Return the (x, y) coordinate for the center point of the cell that contains the specified text.  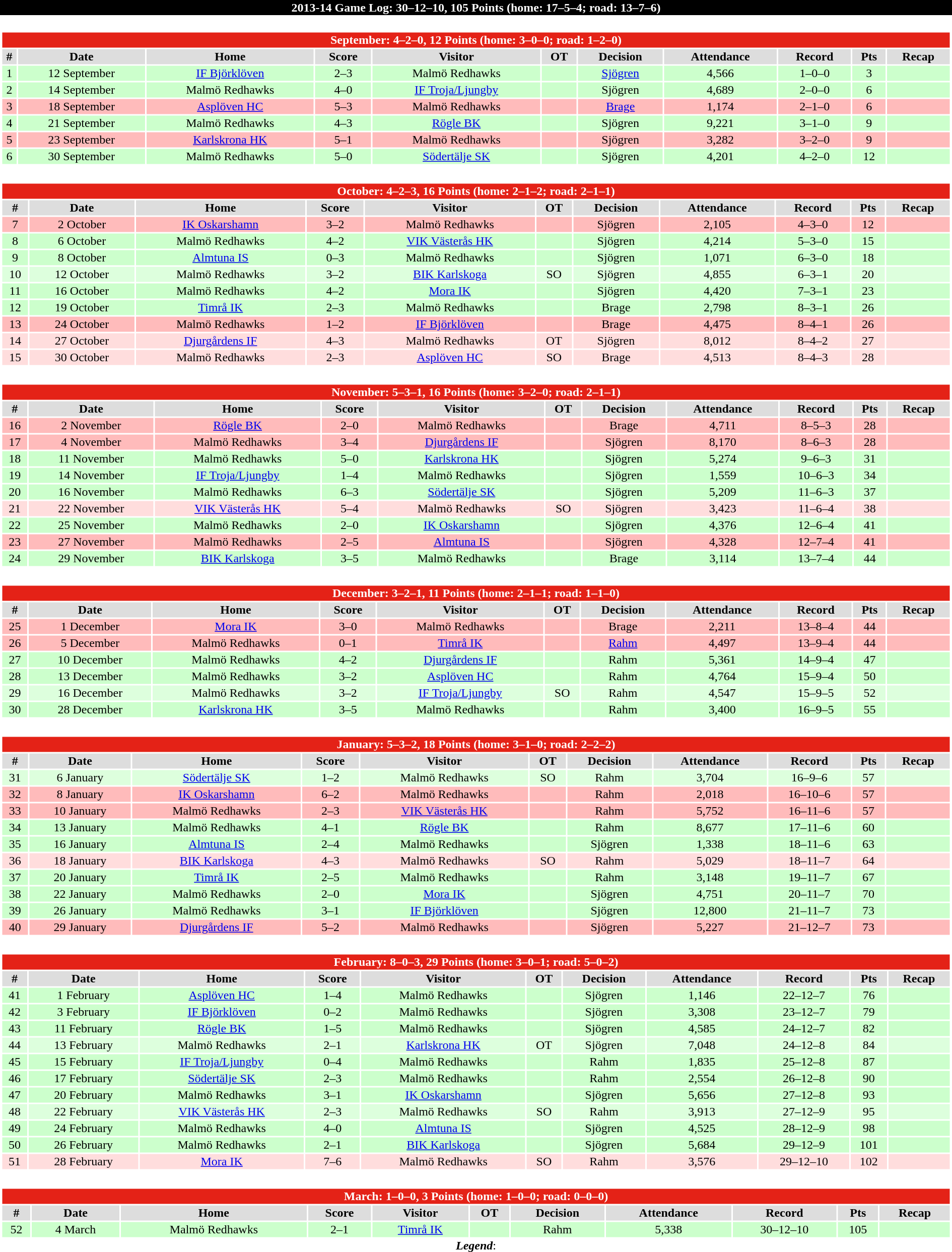
March: 1–0–0, 3 Points (home: 1–0–0; road: 0–0–0) (475, 1197)
48 (14, 1112)
13–7–4 (816, 559)
25 (15, 626)
51 (14, 1161)
6–3 (350, 492)
18 September (81, 106)
8–4–2 (813, 341)
18 January (80, 861)
5–3 (344, 106)
4,497 (722, 643)
46 (14, 1079)
7–3–1 (813, 291)
2 November (91, 426)
67 (868, 877)
16–9–5 (816, 710)
4,547 (722, 693)
1,835 (702, 1062)
1,071 (717, 257)
70 (868, 894)
1,174 (720, 106)
27 November (91, 542)
15–9–5 (816, 693)
7 (15, 224)
43 (14, 1028)
21 (15, 508)
5,752 (710, 811)
14 September (81, 90)
3–2–0 (815, 140)
4,475 (717, 324)
5,227 (710, 928)
3–1–0 (815, 123)
8,677 (710, 828)
3,308 (702, 1012)
42 (14, 1012)
23–12–7 (804, 1012)
8,170 (723, 442)
4 November (91, 442)
16–11–6 (809, 811)
4–3–0 (813, 224)
5,029 (710, 861)
3,400 (722, 710)
4,328 (723, 542)
26 February (84, 1145)
13–8–4 (816, 626)
4,513 (717, 357)
30 October (82, 357)
5–2 (330, 928)
16 November (91, 492)
4,855 (717, 275)
4,764 (722, 677)
16–9–6 (809, 777)
24 February (84, 1128)
1,559 (723, 475)
25–12–8 (804, 1062)
6–3–1 (813, 275)
95 (868, 1112)
8–5–3 (816, 426)
102 (868, 1161)
2,105 (717, 224)
1–5 (332, 1028)
1–0–0 (815, 73)
19 October (82, 308)
6 October (82, 241)
18–11–7 (809, 861)
6–2 (330, 795)
4,376 (723, 525)
23 September (81, 140)
22 (15, 525)
9–6–3 (816, 459)
2 October (82, 224)
4,711 (723, 426)
4–2–0 (815, 157)
8–4–3 (813, 357)
5,361 (722, 660)
27–12–9 (804, 1112)
10 (15, 275)
64 (868, 861)
2013-14 Game Log: 30–12–10, 105 Points (home: 17–5–4; road: 13–7–6) (476, 8)
10 December (90, 660)
4,566 (720, 73)
8 October (82, 257)
21 September (81, 123)
16 January (80, 844)
27–12–8 (804, 1095)
4,214 (717, 241)
60 (868, 828)
16 December (90, 693)
55 (869, 710)
40 (15, 928)
2,018 (710, 795)
7–6 (332, 1161)
4,751 (710, 894)
22 January (80, 894)
29 January (80, 928)
28 February (84, 1161)
20 February (84, 1095)
2,211 (722, 626)
3,148 (710, 877)
5 December (90, 643)
22–12–7 (804, 995)
1,146 (702, 995)
28–12–9 (804, 1128)
30 September (81, 157)
32 (15, 795)
3–0 (349, 626)
1,338 (710, 844)
4,585 (702, 1028)
10 January (80, 811)
29–12–10 (804, 1161)
13–9–4 (816, 643)
3,423 (723, 508)
105 (858, 1230)
15–9–4 (816, 677)
24–12–7 (804, 1028)
4,420 (717, 291)
3,913 (702, 1112)
29 (15, 693)
84 (868, 1045)
8 (15, 241)
February: 8–0–3, 29 Points (home: 3–0–1; road: 5–0–2) (475, 962)
January: 5–3–2, 18 Points (home: 3–1–0; road: 2–2–2) (475, 744)
0–4 (332, 1062)
29 November (91, 559)
2–1–0 (815, 106)
2,554 (702, 1079)
90 (868, 1079)
4,689 (720, 90)
13 February (84, 1045)
22 November (91, 508)
3 February (84, 1012)
11–6–3 (816, 492)
5,209 (723, 492)
93 (868, 1095)
9,221 (720, 123)
0–2 (332, 1012)
39 (15, 910)
8–4–1 (813, 324)
5–4 (350, 508)
20–11–7 (809, 894)
6–3–0 (813, 257)
30–12–10 (785, 1230)
19 (15, 475)
4 March (76, 1230)
10–6–3 (816, 475)
3,704 (710, 777)
27 October (82, 341)
24 October (82, 324)
14–9–4 (816, 660)
16 (15, 426)
12 September (81, 73)
19–11–7 (809, 877)
2,798 (717, 308)
3,114 (723, 559)
3–4 (350, 442)
24 (15, 559)
82 (868, 1028)
5–1 (344, 140)
5,684 (702, 1145)
5–3–0 (813, 241)
79 (868, 1012)
5 (9, 140)
3,282 (720, 140)
87 (868, 1062)
11–6–4 (816, 508)
2 (9, 90)
5,274 (723, 459)
17–11–6 (809, 828)
4–1 (330, 828)
October: 4–2–3, 16 Points (home: 2–1–2; road: 2–1–1) (475, 191)
15 February (84, 1062)
20 January (80, 877)
8–3–1 (813, 308)
12 October (82, 275)
2–0–0 (815, 90)
17 (15, 442)
0–1 (349, 643)
63 (868, 844)
12–6–4 (816, 525)
4,201 (720, 157)
8 January (80, 795)
35 (15, 844)
17 February (84, 1079)
11 February (84, 1028)
11 November (91, 459)
18–11–6 (809, 844)
13 December (90, 677)
1 December (90, 626)
8–6–3 (816, 442)
September: 4–2–0, 12 Points (home: 3–0–0; road: 1–2–0) (475, 40)
December: 3–2–1, 11 Points (home: 2–1–1; road: 1–1–0) (475, 593)
14 November (91, 475)
98 (868, 1128)
7,048 (702, 1045)
29–12–9 (804, 1145)
101 (868, 1145)
5,656 (702, 1095)
28 December (90, 710)
1 February (84, 995)
13 (15, 324)
16 October (82, 291)
26–12–8 (804, 1079)
30 (15, 710)
25 November (91, 525)
36 (15, 861)
16–10–6 (809, 795)
33 (15, 811)
22 February (84, 1112)
6 January (80, 777)
26 January (80, 910)
8,012 (717, 341)
5,338 (669, 1230)
November: 5–3–1, 16 Points (home: 3–2–0; road: 2–1–1) (475, 392)
1 (9, 73)
11 (15, 291)
21–12–7 (809, 928)
3,576 (702, 1161)
13 January (80, 828)
14 (15, 341)
49 (14, 1128)
12,800 (710, 910)
45 (14, 1062)
0–3 (335, 257)
2–4 (330, 844)
24–12–8 (804, 1045)
4,525 (702, 1128)
76 (868, 995)
4 (9, 123)
21–11–7 (809, 910)
12–7–4 (816, 542)
